Return (x, y) of the center of cell containing provided text 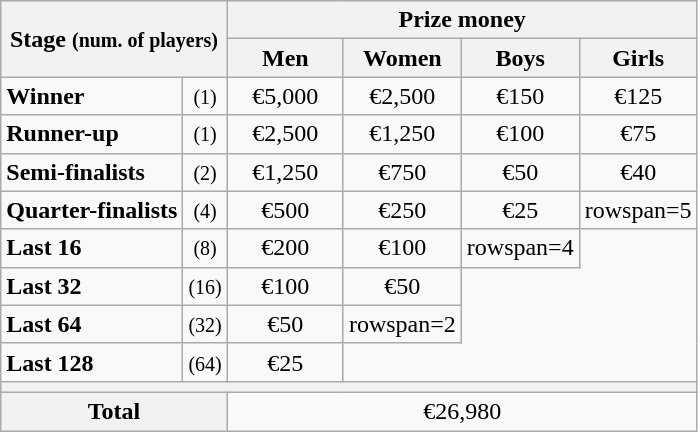
€75 (638, 134)
€125 (638, 96)
€200 (285, 248)
Winner (92, 96)
Boys (520, 58)
rowspan=2 (402, 324)
€40 (638, 172)
Girls (638, 58)
Last 32 (92, 286)
€750 (402, 172)
(64) (205, 362)
€26,980 (462, 411)
(16) (205, 286)
€150 (520, 96)
Runner-up (92, 134)
Last 16 (92, 248)
Men (285, 58)
Last 128 (92, 362)
Semi-finalists (92, 172)
(4) (205, 210)
€500 (285, 210)
€250 (402, 210)
Last 64 (92, 324)
Women (402, 58)
rowspan=5 (638, 210)
Total (114, 411)
Quarter-finalists (92, 210)
Prize money (462, 20)
€5,000 (285, 96)
Stage (num. of players) (114, 39)
(2) (205, 172)
(8) (205, 248)
(32) (205, 324)
rowspan=4 (520, 248)
